Locate the cell with the specified text and output its [X, Y] center coordinate. 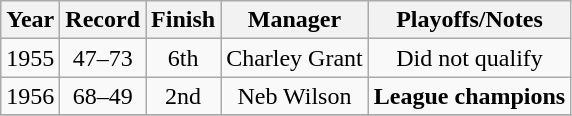
Record [103, 20]
1956 [30, 96]
68–49 [103, 96]
6th [184, 58]
Finish [184, 20]
Did not qualify [469, 58]
2nd [184, 96]
1955 [30, 58]
League champions [469, 96]
Charley Grant [295, 58]
47–73 [103, 58]
Year [30, 20]
Neb Wilson [295, 96]
Playoffs/Notes [469, 20]
Manager [295, 20]
